Output the (X, Y) coordinate of the center of the cell containing the given text.  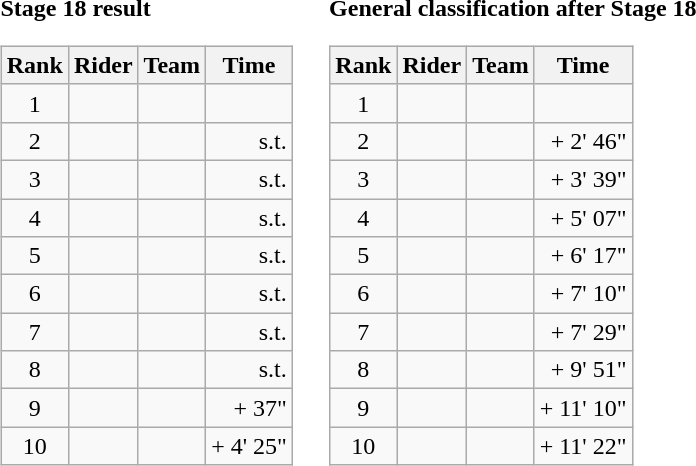
+ 4' 25" (250, 446)
+ 6' 17" (583, 256)
+ 11' 10" (583, 408)
+ 9' 51" (583, 370)
+ 37" (250, 408)
+ 3' 39" (583, 179)
+ 5' 07" (583, 217)
+ 11' 22" (583, 446)
+ 7' 29" (583, 332)
+ 2' 46" (583, 141)
+ 7' 10" (583, 294)
